Pinpoint the cell where the given text exists, returning its (x, y) midpoint coordinate. 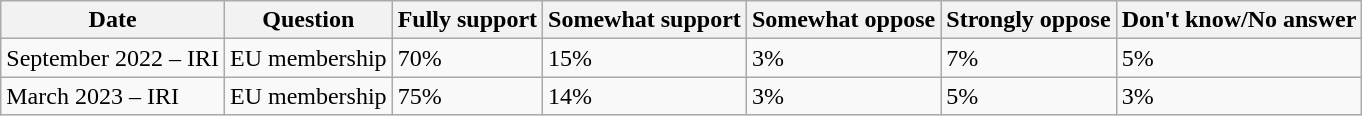
70% (467, 58)
September 2022 – IRI (113, 58)
March 2023 – IRI (113, 96)
7% (1028, 58)
Somewhat support (645, 20)
75% (467, 96)
Don't know/No answer (1239, 20)
14% (645, 96)
Somewhat oppose (843, 20)
15% (645, 58)
Question (308, 20)
Date (113, 20)
Strongly oppose (1028, 20)
Fully support (467, 20)
